Pinpoint the cell where the given text exists, returning its (x, y) midpoint coordinate. 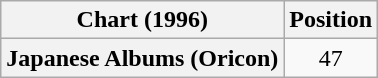
Position (331, 20)
Chart (1996) (142, 20)
47 (331, 58)
Japanese Albums (Oricon) (142, 58)
